Pinpoint the cell where the given text exists, returning its (x, y) midpoint coordinate. 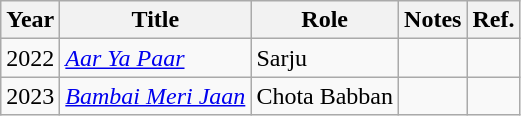
Notes (433, 20)
Ref. (494, 20)
2023 (30, 96)
Chota Babban (325, 96)
2022 (30, 58)
Year (30, 20)
Title (156, 20)
Aar Ya Paar (156, 58)
Role (325, 20)
Sarju (325, 58)
Bambai Meri Jaan (156, 96)
